From the cell containing the given text, extract its center point as [X, Y] coordinate. 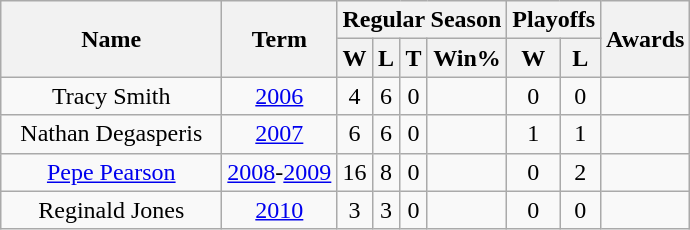
2010 [280, 210]
Name [112, 39]
Pepe Pearson [112, 172]
16 [354, 172]
Awards [646, 39]
2008-2009 [280, 172]
Regular Season [422, 20]
8 [386, 172]
Reginald Jones [112, 210]
2006 [280, 96]
Playoffs [554, 20]
T [414, 58]
4 [354, 96]
2 [580, 172]
Tracy Smith [112, 96]
2007 [280, 134]
Nathan Degasperis [112, 134]
Term [280, 39]
Win% [467, 58]
